Search for the cell housing the specified text and yield its [x, y] center coordinate. 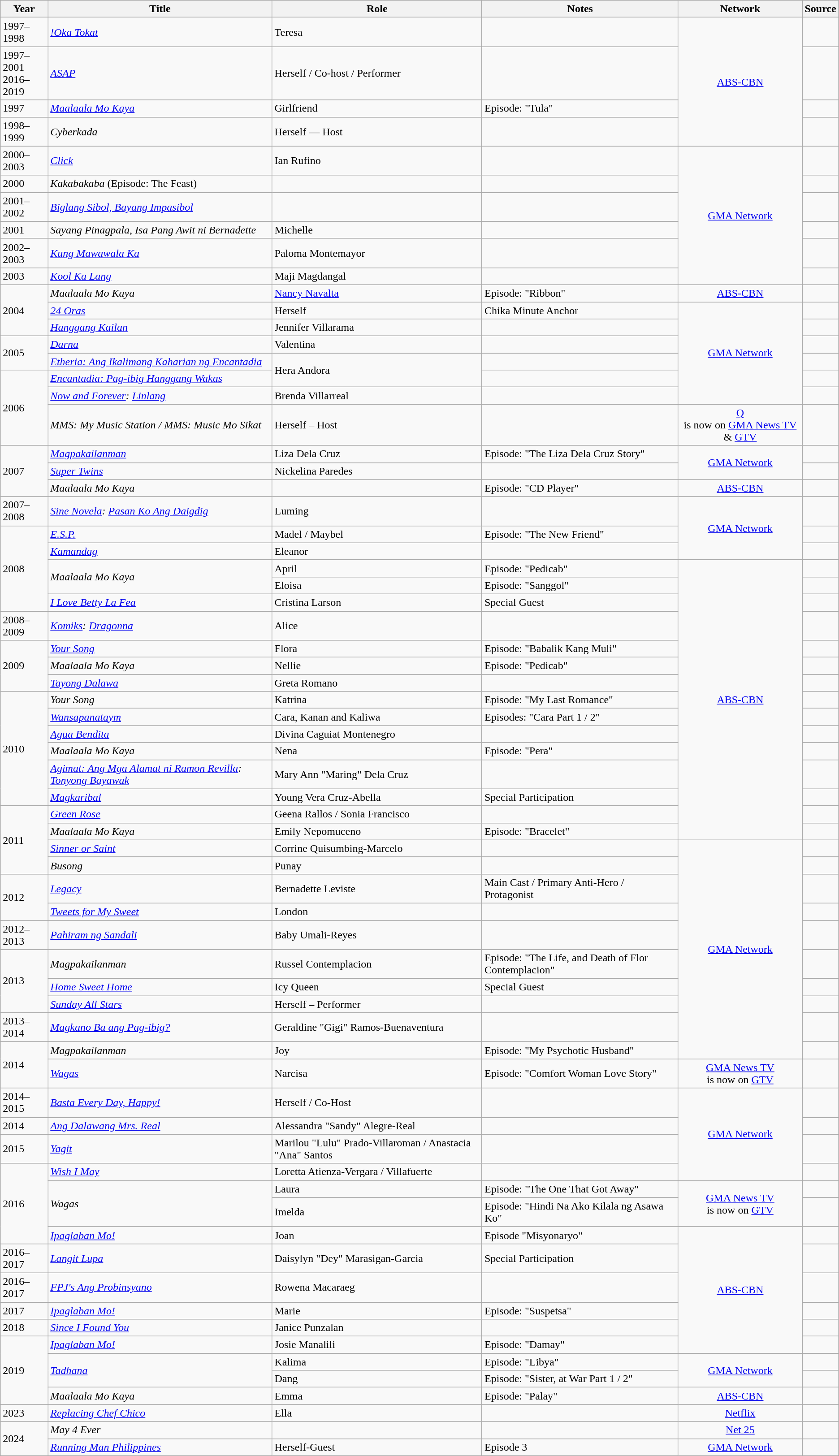
FPJ's Ang Probinsyano [160, 1287]
Alessandra "Sandy" Alegre-Real [377, 1126]
Herself – Host [377, 425]
Hera Andora [377, 370]
Episode: "CD Player" [580, 488]
Liza Dela Cruz [377, 454]
Luming [377, 511]
Running Man Philippines [160, 1447]
Now and Forever: Linlang [160, 396]
Episode: "The One That Got Away" [580, 1189]
Episode: "Libya" [580, 1362]
Episode: "Comfort Woman Love Story" [580, 1074]
Source [820, 9]
Eloisa [377, 585]
Geraldine "Gigi" Ramos-Buenaventura [377, 1027]
Notes [580, 9]
Kalima [377, 1362]
2018 [24, 1328]
Madel / Maybel [377, 534]
May 4 Ever [160, 1430]
Wansapanataym [160, 717]
Divina Caguiat Montenegro [377, 734]
2001–2002 [24, 207]
Episode: "Hindi Na Ako Kilala ng Asawa Ko" [580, 1212]
Click [160, 160]
Sayang Pinagpala, Isa Pang Awit ni Bernadette [160, 230]
Brenda Villarreal [377, 396]
2010 [24, 748]
Episode "Misyonaryo" [580, 1235]
Title [160, 9]
2007 [24, 471]
2001 [24, 230]
ASAP [160, 73]
Netflix [740, 1413]
2011 [24, 840]
Marilou "Lulu" Prado-Villaroman / Anastacia "Ana" Santos [377, 1149]
Legacy [160, 888]
Nellie [377, 666]
Role [377, 9]
1997 [24, 108]
Maji Magdangal [377, 276]
Josie Manalili [377, 1345]
Chika Minute Anchor [580, 311]
Icy Queen [377, 987]
24 Oras [160, 311]
Episode: "The New Friend" [580, 534]
Cyberkada [160, 132]
Episode: "Sanggol" [580, 585]
Herself [377, 311]
Herself / Co-host / Performer [377, 73]
Pahiram ng Sandali [160, 935]
2008–2009 [24, 626]
Kamandag [160, 551]
Eleanor [377, 551]
Joy [377, 1050]
Year [24, 9]
Network [740, 9]
2023 [24, 1413]
Kool Ka Lang [160, 276]
2013–2014 [24, 1027]
Main Cast / Primary Anti-Hero / Protagonist [580, 888]
2000–2003 [24, 160]
London [377, 912]
Janice Punzalan [377, 1328]
Nickelina Paredes [377, 471]
2024 [24, 1439]
Etheria: Ang Ikalimang Kaharian ng Encantadia [160, 362]
I Love Betty La Fea [160, 602]
MMS: My Music Station / MMS: Music Mo Sikat [160, 425]
Q is now on GMA News TV & GTV [740, 425]
2007–2008 [24, 511]
Encantadia: Pag-ibig Hanggang Wakas [160, 379]
2000 [24, 184]
Episode: "My Last Romance" [580, 700]
Sinner or Saint [160, 848]
Rowena Macaraeg [377, 1287]
Basta Every Day, Happy! [160, 1102]
Episode 3 [580, 1447]
Episode: "My Psychotic Husband" [580, 1050]
Corrine Quisumbing-Marcelo [377, 848]
Girlfriend [377, 108]
Loretta Atienza-Vergara / Villafuerte [377, 1172]
Net 25 [740, 1430]
1998–1999 [24, 132]
!Oka Tokat [160, 32]
Nena [377, 751]
Cara, Kanan and Kaliwa [377, 717]
Episode: "Babalik Kang Muli" [580, 649]
Darna [160, 345]
Since I Found You [160, 1328]
Narcisa [377, 1074]
2008 [24, 568]
Teresa [377, 32]
Ian Rufino [377, 160]
Sunday All Stars [160, 1004]
Kakabakaba (Episode: The Feast) [160, 184]
Episode: "Bracelet" [580, 831]
Laura [377, 1189]
Komiks: Dragonna [160, 626]
Daisylyn "Dey" Marasigan-Garcia [377, 1258]
Baby Umali-Reyes [377, 935]
2013 [24, 981]
Magkaribal [160, 797]
Home Sweet Home [160, 987]
E.S.P. [160, 534]
Ang Dalawang Mrs. Real [160, 1126]
Herself – Performer [377, 1004]
Nancy Navalta [377, 293]
2015 [24, 1149]
2003 [24, 276]
Super Twins [160, 471]
Episode: "The Liza Dela Cruz Story" [580, 454]
Imelda [377, 1212]
Busong [160, 865]
Michelle [377, 230]
Alice [377, 626]
Tadhana [160, 1370]
Katrina [377, 700]
Flora [377, 649]
Valentina [377, 345]
Herself / Co-Host [377, 1102]
1997–2001 2016–2019 [24, 73]
Herself — Host [377, 132]
2012 [24, 897]
2004 [24, 310]
Joan [377, 1235]
Kung Mawawala Ka [160, 253]
Russel Contemplacion [377, 964]
Greta Romano [377, 683]
Yagit [160, 1149]
2019 [24, 1370]
2016 [24, 1204]
Cristina Larson [377, 602]
Episode: "Pera" [580, 751]
Magkano Ba ang Pag-ibig? [160, 1027]
Tweets for My Sweet [160, 912]
2009 [24, 666]
Episode: "The Life, and Death of Flor Contemplacion" [580, 964]
Agua Bendita [160, 734]
2012–2013 [24, 935]
Sine Novela: Pasan Ko Ang Daigdig [160, 511]
Episode: "Damay" [580, 1345]
Ella [377, 1413]
Episode: "Sister, at War Part 1 / 2" [580, 1379]
Agimat: Ang Mga Alamat ni Ramon Revilla: Tonyong Bayawak [160, 774]
Jennifer Villarama [377, 328]
Punay [377, 865]
Tayong Dalawa [160, 683]
Biglang Sibol, Bayang Impasibol [160, 207]
Episode: "Tula" [580, 108]
Geena Rallos / Sonia Francisco [377, 814]
Bernadette Leviste [377, 888]
2005 [24, 353]
Episode: "Ribbon" [580, 293]
Paloma Montemayor [377, 253]
Langit Lupa [160, 1258]
2002–2003 [24, 253]
1997–1998 [24, 32]
Dang [377, 1379]
2006 [24, 408]
Hanggang Kailan [160, 328]
April [377, 568]
Episode: "Palay" [580, 1396]
2017 [24, 1311]
Emily Nepomuceno [377, 831]
Herself-Guest [377, 1447]
Wish I May [160, 1172]
2014–2015 [24, 1102]
Replacing Chef Chico [160, 1413]
Marie [377, 1311]
Episode: "Suspetsa" [580, 1311]
Green Rose [160, 814]
Episodes: "Cara Part 1 / 2" [580, 717]
Emma [377, 1396]
Young Vera Cruz-Abella [377, 797]
Mary Ann "Maring" Dela Cruz [377, 774]
